Determine the (X, Y) coordinate at the center of the cell enclosing the given text.  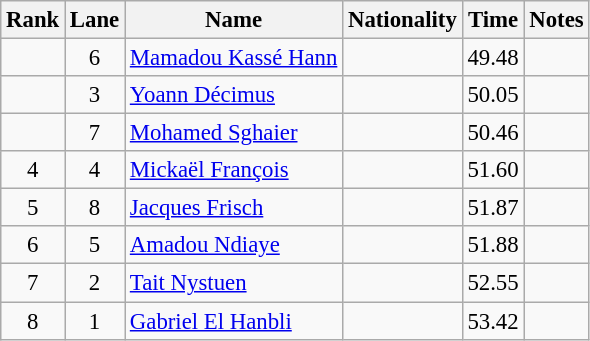
Mickaël François (234, 170)
Gabriel El Hanbli (234, 321)
2 (95, 283)
Amadou Ndiaye (234, 245)
Mamadou Kassé Hann (234, 58)
Jacques Frisch (234, 208)
50.46 (493, 133)
Yoann Décimus (234, 95)
52.55 (493, 283)
Notes (556, 20)
49.48 (493, 58)
1 (95, 321)
Mohamed Sghaier (234, 133)
3 (95, 95)
51.87 (493, 208)
Rank (33, 20)
51.88 (493, 245)
Name (234, 20)
Nationality (402, 20)
Time (493, 20)
50.05 (493, 95)
53.42 (493, 321)
Lane (95, 20)
Tait Nystuen (234, 283)
51.60 (493, 170)
